Scan for the cell matching the given text and deliver its (X, Y) coordinate at center. 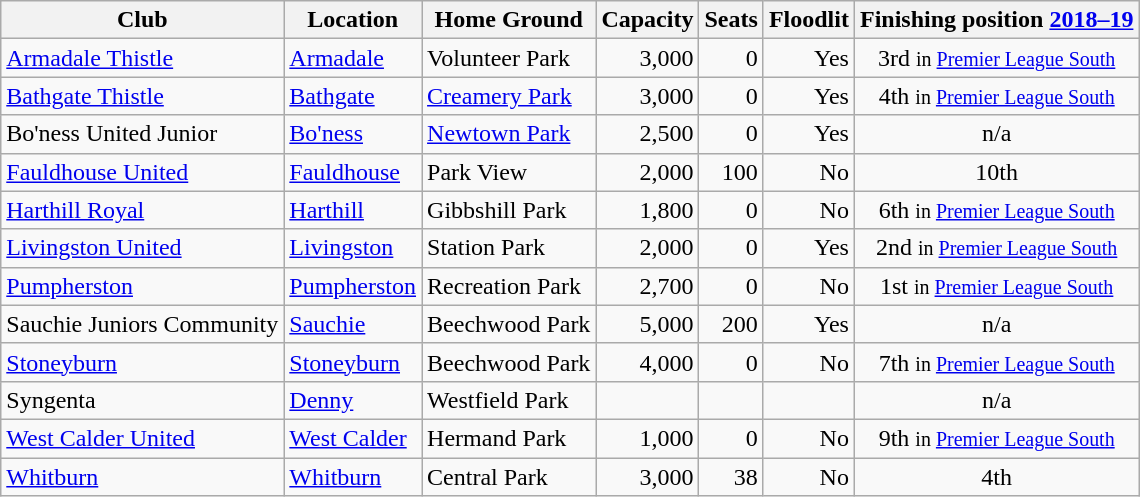
6th in Premier League South (996, 210)
Bo'ness United Junior (142, 134)
West Calder (353, 438)
Syngenta (142, 400)
Livingston United (142, 248)
Sauchie (353, 324)
Fauldhouse (353, 172)
38 (731, 477)
Volunteer Park (509, 58)
Denny (353, 400)
4th (996, 477)
7th in Premier League South (996, 362)
2,500 (648, 134)
Location (353, 20)
10th (996, 172)
Club (142, 20)
3rd in Premier League South (996, 58)
Floodlit (808, 20)
1,000 (648, 438)
Fauldhouse United (142, 172)
Central Park (509, 477)
Home Ground (509, 20)
1,800 (648, 210)
Bathgate (353, 96)
4th in Premier League South (996, 96)
Seats (731, 20)
Bathgate Thistle (142, 96)
Livingston (353, 248)
Armadale Thistle (142, 58)
2nd in Premier League South (996, 248)
Station Park (509, 248)
2,700 (648, 286)
Capacity (648, 20)
Hermand Park (509, 438)
9th in Premier League South (996, 438)
Harthill (353, 210)
Westfield Park (509, 400)
Newtown Park (509, 134)
100 (731, 172)
Gibbshill Park (509, 210)
Harthill Royal (142, 210)
Creamery Park (509, 96)
200 (731, 324)
Bo'ness (353, 134)
1st in Premier League South (996, 286)
Sauchie Juniors Community (142, 324)
West Calder United (142, 438)
Park View (509, 172)
Finishing position 2018–19 (996, 20)
4,000 (648, 362)
Recreation Park (509, 286)
Armadale (353, 58)
5,000 (648, 324)
